Output the (x, y) coordinate of the center of the cell containing the given text.  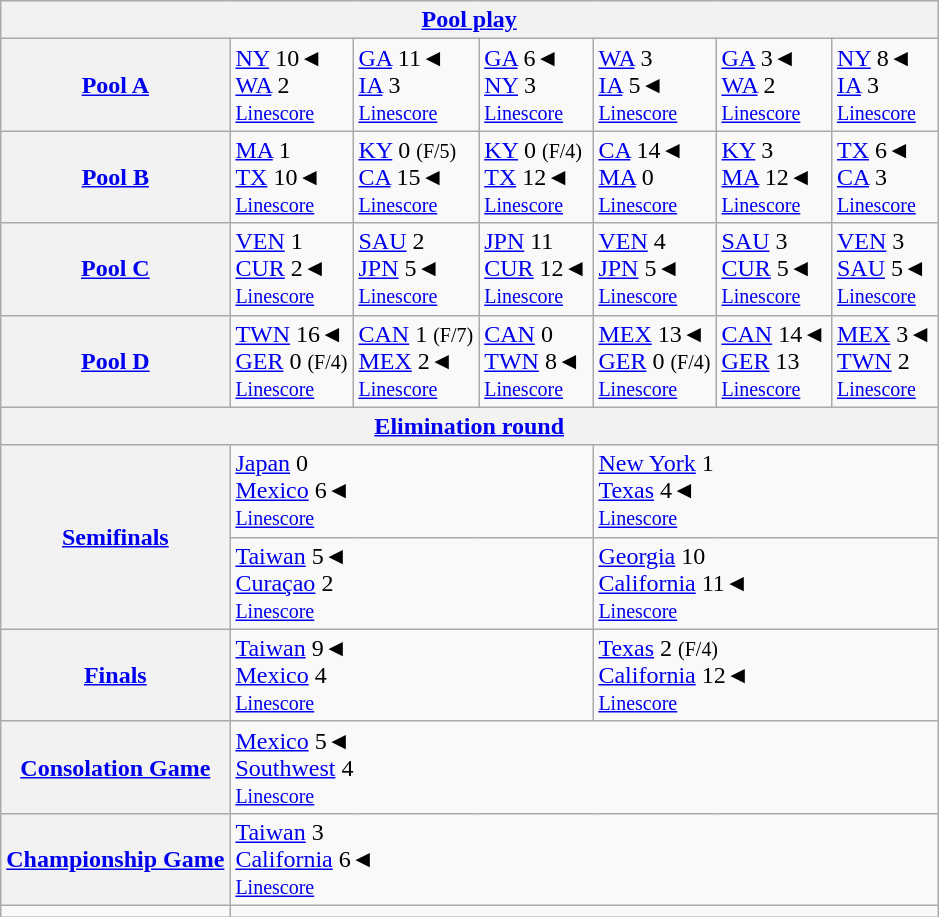
Championship Game (116, 859)
VEN 3 SAU 5◄ Linescore (884, 269)
Japan 0 Mexico 6◄ Linescore (412, 491)
NY 8◄ IA 3 Linescore (884, 85)
MA 1 TX 10◄ Linescore (292, 177)
VEN 4 JPN 5◄ Linescore (654, 269)
Consolation Game (116, 767)
CAN 14◄ GER 13 Linescore (774, 361)
WA 3 IA 5◄ Linescore (654, 85)
CA 14◄ MA 0 Linescore (654, 177)
GA 11◄ IA 3 Linescore (416, 85)
KY 0 (F/5) CA 15◄ Linescore (416, 177)
Semifinals (116, 537)
VEN 1 CUR 2◄ Linescore (292, 269)
Pool play (470, 20)
GA 3◄ WA 2 Linescore (774, 85)
Pool B (116, 177)
JPN 11 CUR 12◄ Linescore (536, 269)
Pool C (116, 269)
GA 6◄ NY 3 Linescore (536, 85)
Texas 2 (F/4) California 12◄ Linescore (766, 675)
Finals (116, 675)
Pool D (116, 361)
MEX 3◄ TWN 2 Linescore (884, 361)
SAU 2 JPN 5◄ Linescore (416, 269)
KY 0 (F/4) TX 12◄ Linescore (536, 177)
CAN 0 TWN 8◄ Linescore (536, 361)
KY 3 MA 12◄ Linescore (774, 177)
Mexico 5◄ Southwest 4 Linescore (584, 767)
SAU 3 CUR 5◄ Linescore (774, 269)
New York 1 Texas 4◄ Linescore (766, 491)
Taiwan 5◄ Curaçao 2 Linescore (412, 583)
TX 6◄ CA 3 Linescore (884, 177)
Pool A (116, 85)
Taiwan 9◄ Mexico 4 Linescore (412, 675)
Taiwan 3 California 6◄ Linescore (584, 859)
Elimination round (470, 426)
Georgia 10 California 11◄ Linescore (766, 583)
CAN 1 (F/7) MEX 2◄ Linescore (416, 361)
MEX 13◄ GER 0 (F/4) Linescore (654, 361)
TWN 16◄ GER 0 (F/4) Linescore (292, 361)
NY 10◄ WA 2 Linescore (292, 85)
